Provide the (X, Y) coordinate of the cell's center where the given text is located.  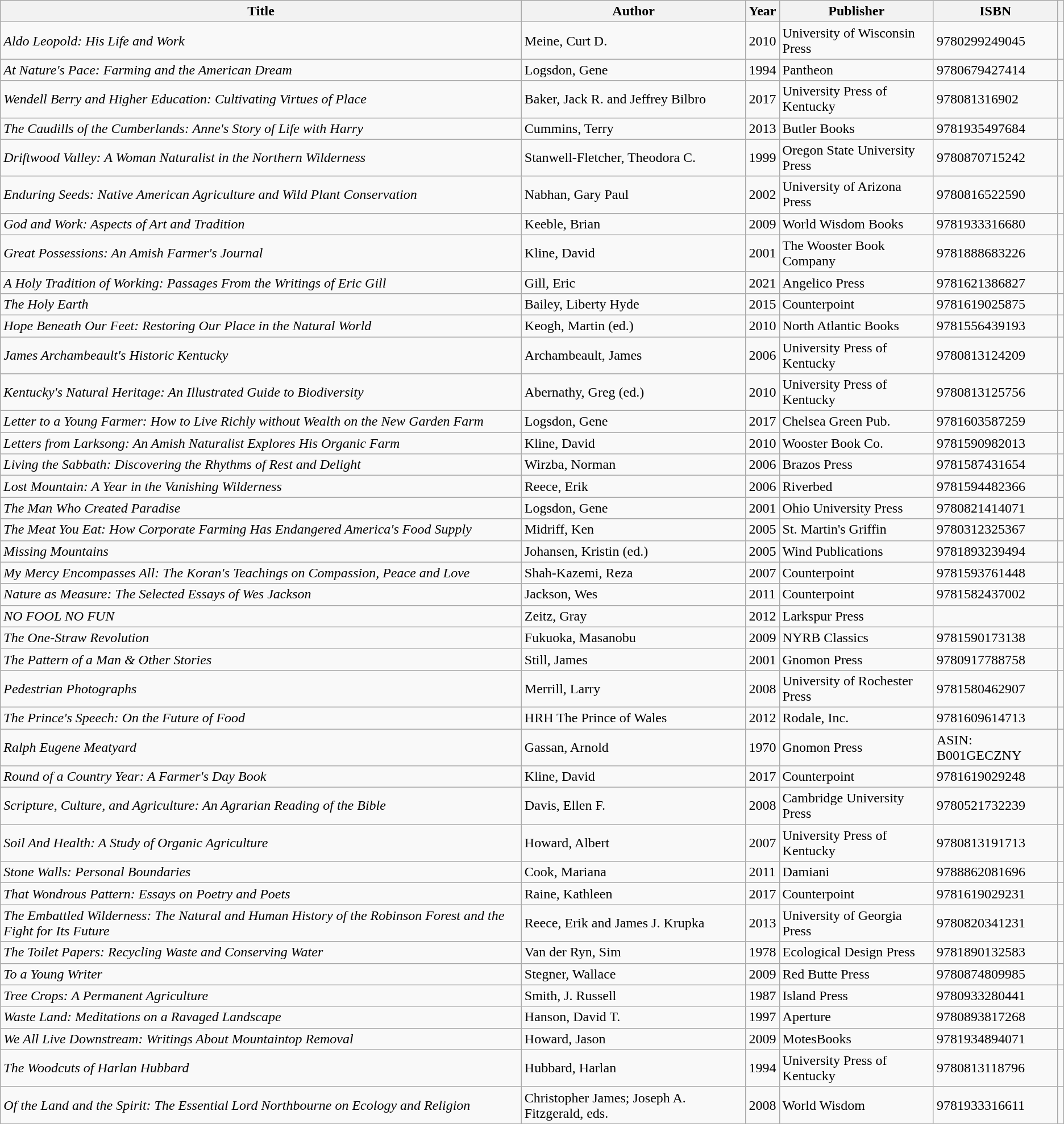
We All Live Downstream: Writings About Mountaintop Removal (261, 1039)
Ralph Eugene Meatyard (261, 747)
Chelsea Green Pub. (856, 422)
Cummins, Terry (633, 128)
NYRB Classics (856, 638)
Wind Publications (856, 551)
Great Possessions: An Amish Farmer's Journal (261, 253)
9781619029248 (995, 777)
9781621386827 (995, 282)
University of Arizona Press (856, 194)
James Archambeault's Historic Kentucky (261, 355)
9780933280441 (995, 996)
Letters from Larksong: An Amish Naturalist Explores His Organic Farm (261, 443)
Of the Land and the Spirit: The Essential Lord Northbourne on Ecology and Religion (261, 1105)
Fukuoka, Masanobu (633, 638)
ISBN (995, 11)
HRH The Prince of Wales (633, 718)
9781934894071 (995, 1039)
The Caudills of the Cumberlands: Anne's Story of Life with Harry (261, 128)
Damiani (856, 872)
Title (261, 11)
9780813118796 (995, 1068)
The Holy Earth (261, 304)
9788862081696 (995, 872)
Johansen, Kristin (ed.) (633, 551)
The Pattern of a Man & Other Stories (261, 659)
The Toilet Papers: Recycling Waste and Conserving Water (261, 952)
The Woodcuts of Harlan Hubbard (261, 1068)
Angelico Press (856, 282)
Shah-Kazemi, Reza (633, 573)
1978 (763, 952)
9781609614713 (995, 718)
NO FOOL NO FUN (261, 616)
Rodale, Inc. (856, 718)
Hubbard, Harlan (633, 1068)
Kentucky's Natural Heritage: An Illustrated Guide to Biodiversity (261, 392)
Brazos Press (856, 465)
Wendell Berry and Higher Education: Cultivating Virtues of Place (261, 99)
Island Press (856, 996)
Howard, Jason (633, 1039)
9781933316611 (995, 1105)
Still, James (633, 659)
9780299249045 (995, 41)
Christopher James; Joseph A. Fitzgerald, eds. (633, 1105)
9781619029231 (995, 894)
9781587431654 (995, 465)
World Wisdom Books (856, 224)
Pantheon (856, 70)
2015 (763, 304)
University of Georgia Press (856, 923)
9781893239494 (995, 551)
Oregon State University Press (856, 158)
Keogh, Martin (ed.) (633, 326)
Letter to a Young Farmer: How to Live Richly without Wealth on the New Garden Farm (261, 422)
2002 (763, 194)
9781890132583 (995, 952)
Hope Beneath Our Feet: Restoring Our Place in the Natural World (261, 326)
9780820341231 (995, 923)
9781580462907 (995, 689)
Lost Mountain: A Year in the Vanishing Wilderness (261, 486)
9780870715242 (995, 158)
My Mercy Encompasses All: The Koran's Teachings on Compassion, Peace and Love (261, 573)
Midriff, Ken (633, 530)
9781594482366 (995, 486)
God and Work: Aspects of Art and Tradition (261, 224)
University of Wisconsin Press (856, 41)
9780893817268 (995, 1017)
9780521732239 (995, 806)
Round of a Country Year: A Farmer's Day Book (261, 777)
Aldo Leopold: His Life and Work (261, 41)
9781935497684 (995, 128)
ASIN: B001GECZNY (995, 747)
9781582437002 (995, 594)
Meine, Curt D. (633, 41)
MotesBooks (856, 1039)
Ohio University Press (856, 508)
9780821414071 (995, 508)
Stegner, Wallace (633, 974)
Keeble, Brian (633, 224)
North Atlantic Books (856, 326)
Cambridge University Press (856, 806)
University of Rochester Press (856, 689)
Year (763, 11)
978081316902 (995, 99)
A Holy Tradition of Working: Passages From the Writings of Eric Gill (261, 282)
Van der Ryn, Sim (633, 952)
1987 (763, 996)
9780917788758 (995, 659)
Larkspur Press (856, 616)
Raine, Kathleen (633, 894)
9781619025875 (995, 304)
Gassan, Arnold (633, 747)
Baker, Jack R. and Jeffrey Bilbro (633, 99)
Ecological Design Press (856, 952)
Nature as Measure: The Selected Essays of Wes Jackson (261, 594)
9781593761448 (995, 573)
9781556439193 (995, 326)
Author (633, 11)
The Prince's Speech: On the Future of Food (261, 718)
Red Butte Press (856, 974)
Publisher (856, 11)
Soil And Health: A Study of Organic Agriculture (261, 843)
Scripture, Culture, and Agriculture: An Agrarian Reading of the Bible (261, 806)
9780874809985 (995, 974)
Missing Mountains (261, 551)
Wooster Book Co. (856, 443)
1997 (763, 1017)
The One-Straw Revolution (261, 638)
Enduring Seeds: Native American Agriculture and Wild Plant Conservation (261, 194)
9780813125756 (995, 392)
Smith, J. Russell (633, 996)
Hanson, David T. (633, 1017)
Zeitz, Gray (633, 616)
9780679427414 (995, 70)
Stone Walls: Personal Boundaries (261, 872)
Gill, Eric (633, 282)
That Wondrous Pattern: Essays on Poetry and Poets (261, 894)
Tree Crops: A Permanent Agriculture (261, 996)
Butler Books (856, 128)
Living the Sabbath: Discovering the Rhythms of Rest and Delight (261, 465)
Driftwood Valley: A Woman Naturalist in the Northern Wilderness (261, 158)
Jackson, Wes (633, 594)
9781888683226 (995, 253)
Riverbed (856, 486)
2021 (763, 282)
Aperture (856, 1017)
Waste Land: Meditations on a Ravaged Landscape (261, 1017)
1970 (763, 747)
Howard, Albert (633, 843)
Nabhan, Gary Paul (633, 194)
The Wooster Book Company (856, 253)
Cook, Mariana (633, 872)
At Nature's Pace: Farming and the American Dream (261, 70)
The Man Who Created Paradise (261, 508)
9780816522590 (995, 194)
Bailey, Liberty Hyde (633, 304)
Davis, Ellen F. (633, 806)
To a Young Writer (261, 974)
The Meat You Eat: How Corporate Farming Has Endangered America's Food Supply (261, 530)
Pedestrian Photographs (261, 689)
9781933316680 (995, 224)
9781590982013 (995, 443)
9780813191713 (995, 843)
World Wisdom (856, 1105)
Abernathy, Greg (ed.) (633, 392)
Reece, Erik and James J. Krupka (633, 923)
9780312325367 (995, 530)
9781603587259 (995, 422)
1999 (763, 158)
9780813124209 (995, 355)
Merrill, Larry (633, 689)
Reece, Erik (633, 486)
The Embattled Wilderness: The Natural and Human History of the Robinson Forest and the Fight for Its Future (261, 923)
Archambeault, James (633, 355)
Stanwell-Fletcher, Theodora C. (633, 158)
9781590173138 (995, 638)
St. Martin's Griffin (856, 530)
Wirzba, Norman (633, 465)
